Determine the [x, y] coordinate at the center of the cell enclosing the given text.  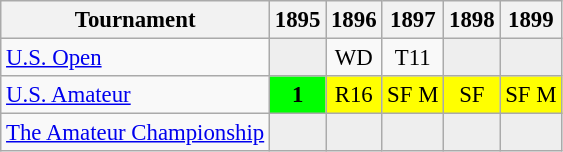
1896 [354, 20]
1895 [298, 20]
1897 [413, 20]
Tournament [136, 20]
1898 [472, 20]
1 [298, 95]
U.S. Open [136, 58]
1899 [531, 20]
The Amateur Championship [136, 133]
SF [472, 95]
WD [354, 58]
R16 [354, 95]
T11 [413, 58]
U.S. Amateur [136, 95]
